Locate the cell with the specified text and output its [x, y] center coordinate. 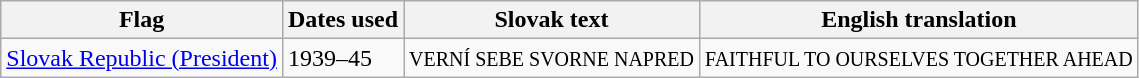
1939–45 [342, 58]
Slovak Republic (President) [142, 58]
FAITHFUL TO OURSELVES TOGETHER AHEAD [920, 58]
Dates used [342, 20]
English translation [920, 20]
Slovak text [552, 20]
VERNÍ SEBE SVORNE NAPRED [552, 58]
Flag [142, 20]
